Extract the [X, Y] coordinate from the center of the cell holding the provided text.  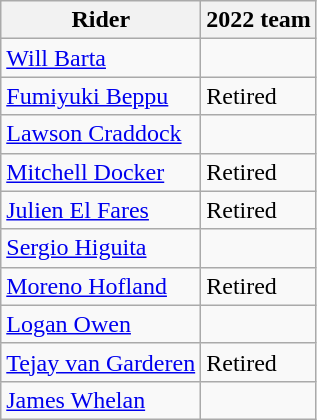
Lawson Craddock [101, 134]
Rider [101, 20]
Tejay van Garderen [101, 362]
Will Barta [101, 58]
Moreno Hofland [101, 286]
2022 team [259, 20]
Logan Owen [101, 324]
Mitchell Docker [101, 172]
Julien El Fares [101, 210]
James Whelan [101, 400]
Fumiyuki Beppu [101, 96]
Sergio Higuita [101, 248]
